Capture the cell that displays the provided text and extract its (X, Y) central coordinate. 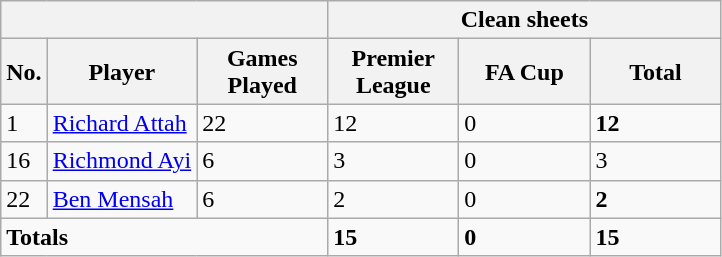
No. (24, 72)
Richard Attah (122, 123)
1 (24, 123)
Premier League (394, 72)
FA Cup (524, 72)
Player (122, 72)
16 (24, 161)
Games Played (262, 72)
Totals (164, 237)
Ben Mensah (122, 199)
Total (656, 72)
Richmond Ayi (122, 161)
Clean sheets (524, 20)
